Scan for the cell matching the given text and deliver its [X, Y] coordinate at center. 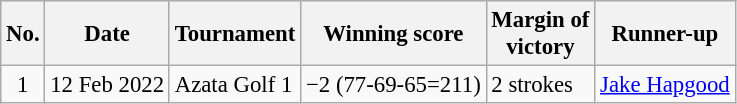
Tournament [234, 34]
Winning score [394, 34]
Runner-up [665, 34]
No. [23, 34]
1 [23, 85]
−2 (77-69-65=211) [394, 85]
Date [107, 34]
12 Feb 2022 [107, 85]
Azata Golf 1 [234, 85]
Margin ofvictory [540, 34]
2 strokes [540, 85]
Jake Hapgood [665, 85]
